Locate the cell with the specified text and output its (X, Y) center coordinate. 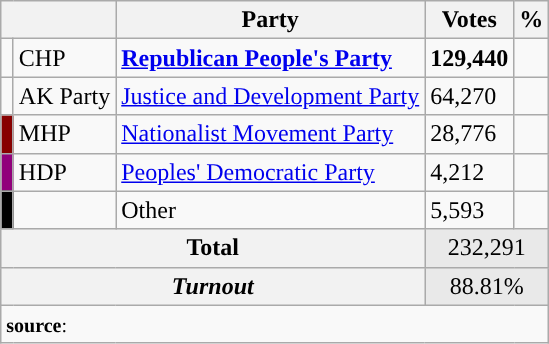
129,440 (470, 58)
5,593 (470, 210)
232,291 (487, 248)
Party (270, 20)
Republican People's Party (270, 58)
88.81% (487, 286)
4,212 (470, 172)
Other (270, 210)
CHP (64, 58)
source: (275, 324)
Total (213, 248)
64,270 (470, 96)
MHP (64, 134)
Justice and Development Party (270, 96)
AK Party (64, 96)
Nationalist Movement Party (270, 134)
HDP (64, 172)
28,776 (470, 134)
Votes (470, 20)
Turnout (213, 286)
Peoples' Democratic Party (270, 172)
% (532, 20)
